Provide the [X, Y] coordinate of the cell's center where the given text is located.  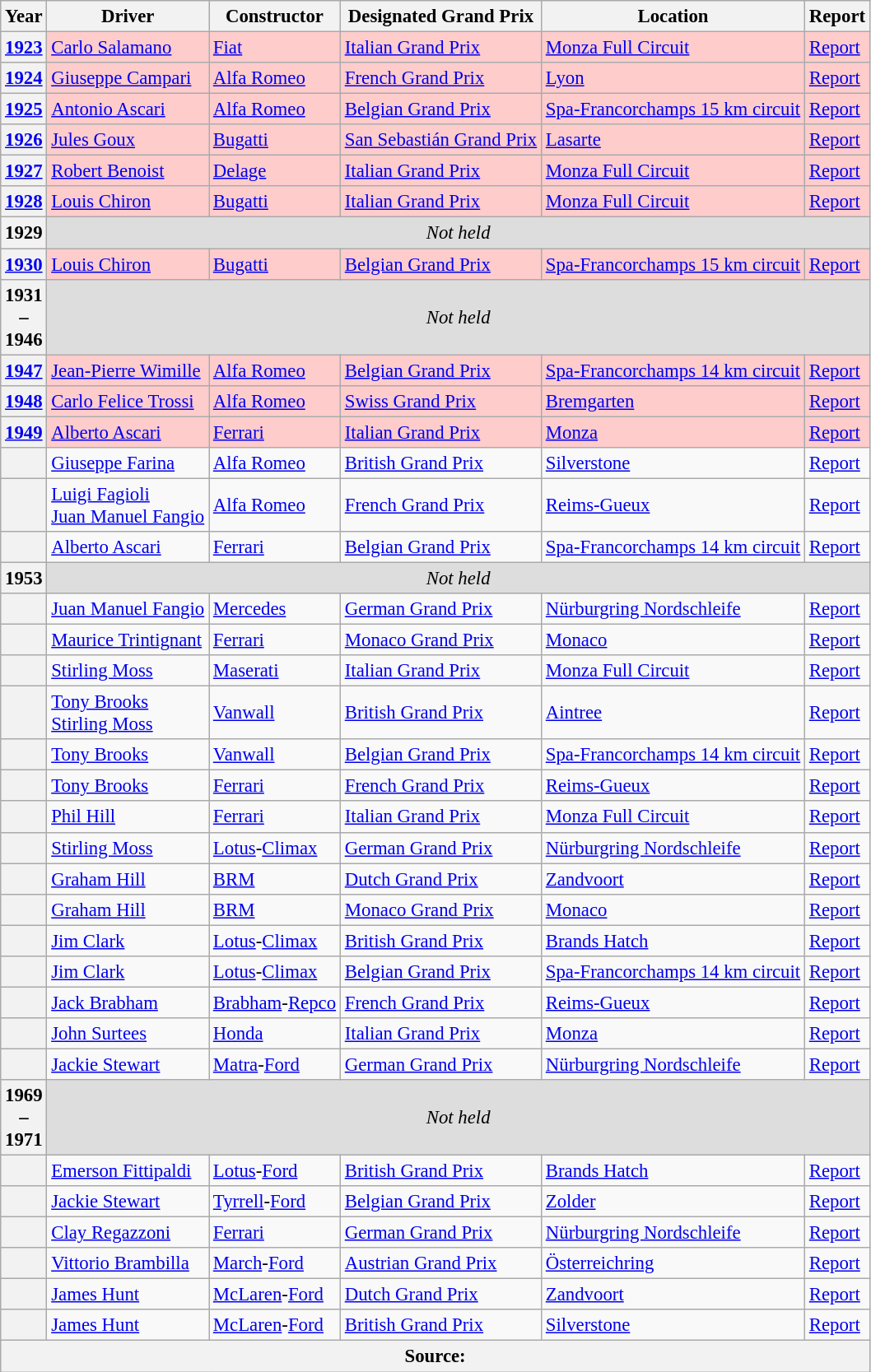
Lyon [673, 78]
Phil Hill [128, 817]
Brabham-Repco [275, 1002]
Lotus-Ford [275, 1171]
Clay Regazzoni [128, 1233]
Austrian Grand Prix [440, 1263]
Luigi Fagioli Juan Manuel Fangio [128, 505]
Maurice Trintignant [128, 640]
Year [24, 16]
Juan Manuel Fangio [128, 609]
1925 [24, 109]
Constructor [275, 16]
1923 [24, 48]
Lasarte [673, 140]
1948 [24, 401]
1926 [24, 140]
Swiss Grand Prix [440, 401]
Antonio Ascari [128, 109]
Carlo Salamano [128, 48]
Aintree [673, 713]
Maserati [275, 671]
Giuseppe Campari [128, 78]
1929 [24, 233]
Honda [275, 1034]
Zolder [673, 1202]
1931–1946 [24, 317]
Fiat [275, 48]
Bremgarten [673, 401]
1928 [24, 202]
Giuseppe Farina [128, 463]
Jack Brabham [128, 1002]
Location [673, 16]
1927 [24, 171]
Matra-Ford [275, 1064]
Delage [275, 171]
Carlo Felice Trossi [128, 401]
1924 [24, 78]
Jean-Pierre Wimille [128, 370]
Robert Benoist [128, 171]
San Sebastián Grand Prix [440, 140]
1930 [24, 264]
March-Ford [275, 1263]
Jules Goux [128, 140]
Designated Grand Prix [440, 16]
Tony Brooks Stirling Moss [128, 713]
Driver [128, 16]
Mercedes [275, 609]
1949 [24, 432]
Tyrrell-Ford [275, 1202]
Source: [435, 1356]
John Surtees [128, 1034]
Österreichring [673, 1263]
1953 [24, 578]
Vittorio Brambilla [128, 1263]
Emerson Fittipaldi [128, 1171]
1947 [24, 370]
1969–1971 [24, 1118]
